Identify which cell holds the provided text, then report its (x, y) central coordinate. 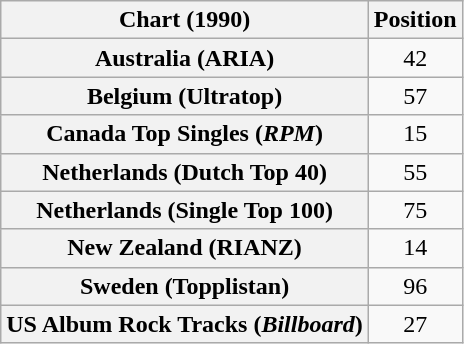
New Zealand (RIANZ) (185, 248)
Position (415, 20)
57 (415, 96)
96 (415, 286)
Canada Top Singles (RPM) (185, 134)
Netherlands (Single Top 100) (185, 210)
75 (415, 210)
27 (415, 324)
Netherlands (Dutch Top 40) (185, 172)
Australia (ARIA) (185, 58)
42 (415, 58)
Sweden (Topplistan) (185, 286)
55 (415, 172)
Chart (1990) (185, 20)
14 (415, 248)
Belgium (Ultratop) (185, 96)
15 (415, 134)
US Album Rock Tracks (Billboard) (185, 324)
